Return the (X, Y) coordinate for the center point of the cell that contains the specified text.  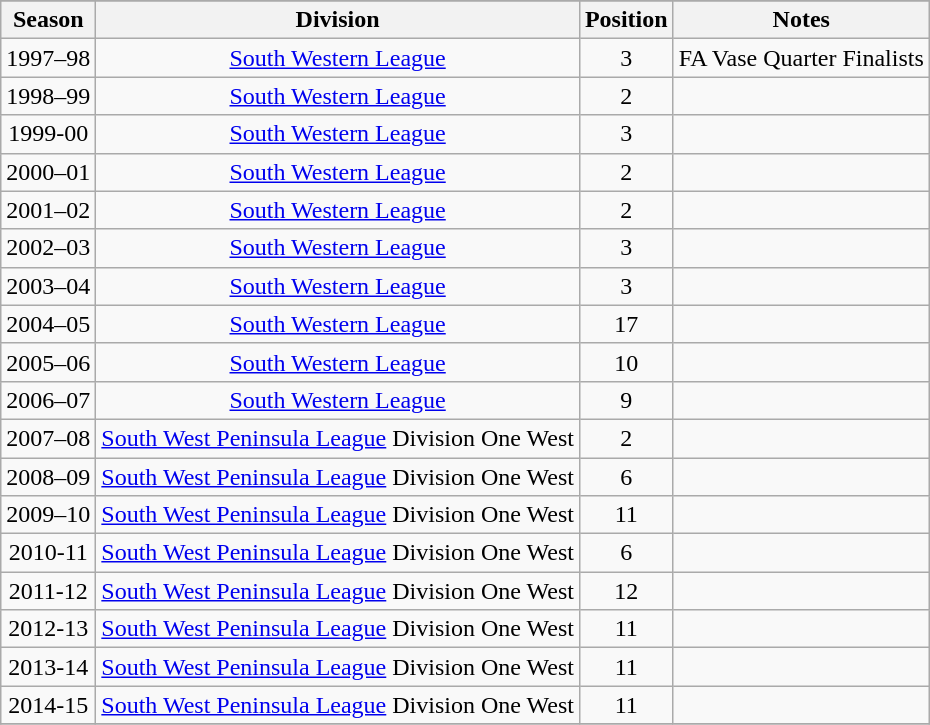
FA Vase Quarter Finalists (801, 58)
9 (626, 400)
2014-15 (48, 705)
10 (626, 362)
12 (626, 591)
2012-13 (48, 629)
2008–09 (48, 477)
17 (626, 324)
2013-14 (48, 667)
2005–06 (48, 362)
1999-00 (48, 134)
Division (338, 20)
1998–99 (48, 96)
2007–08 (48, 438)
1997–98 (48, 58)
2011-12 (48, 591)
2004–05 (48, 324)
2002–03 (48, 248)
Position (626, 20)
2009–10 (48, 515)
2003–04 (48, 286)
2006–07 (48, 400)
Notes (801, 20)
2000–01 (48, 172)
2001–02 (48, 210)
Season (48, 20)
2010-11 (48, 553)
